Return the (x, y) coordinate for the center point of the cell that contains the specified text.  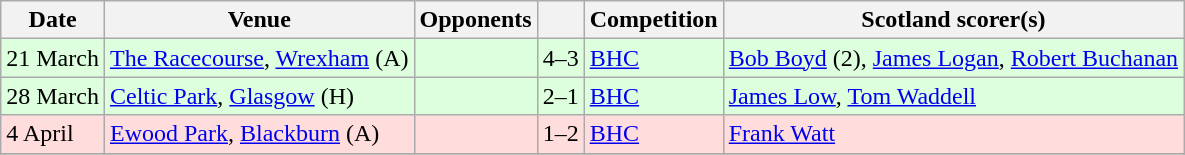
Date (53, 20)
James Low, Tom Waddell (953, 96)
Celtic Park, Glasgow (H) (259, 96)
Frank Watt (953, 134)
Scotland scorer(s) (953, 20)
Ewood Park, Blackburn (A) (259, 134)
28 March (53, 96)
Competition (654, 20)
4 April (53, 134)
Opponents (476, 20)
Venue (259, 20)
2–1 (560, 96)
Bob Boyd (2), James Logan, Robert Buchanan (953, 58)
4–3 (560, 58)
1–2 (560, 134)
The Racecourse, Wrexham (A) (259, 58)
21 March (53, 58)
